From the cell containing the given text, extract its center point as (X, Y) coordinate. 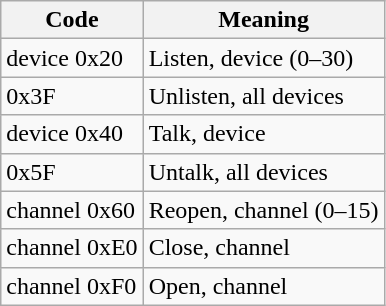
Meaning (264, 20)
0x3F (72, 96)
Close, channel (264, 248)
0x5F (72, 172)
Open, channel (264, 286)
Reopen, channel (0–15) (264, 210)
Talk, device (264, 134)
device 0x20 (72, 58)
Untalk, all devices (264, 172)
channel 0xE0 (72, 248)
Listen, device (0–30) (264, 58)
channel 0xF0 (72, 286)
Code (72, 20)
device 0x40 (72, 134)
channel 0x60 (72, 210)
Unlisten, all devices (264, 96)
